Provide the [x, y] coordinate of the cell's center where the given text is located.  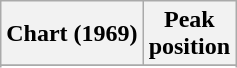
Chart (1969) [72, 34]
Peakposition [189, 34]
